Return (X, Y) of the center of cell containing provided text 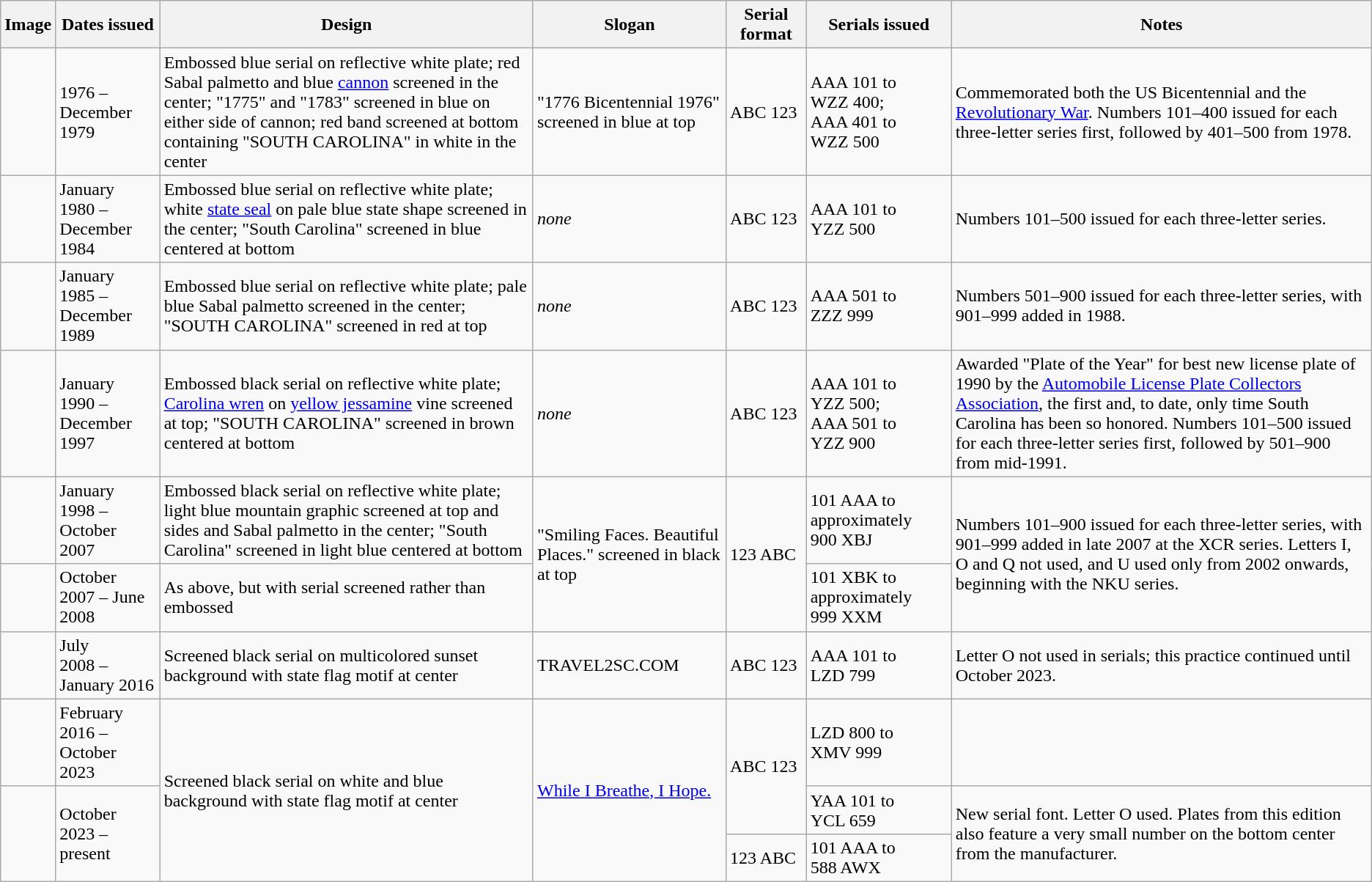
101 AAA to 588 AWX (879, 858)
January 1998 – October 2007 (108, 521)
Design (346, 25)
AAA 101 to WZZ 400; AAA 401 to WZZ 500 (879, 111)
1976 – December 1979 (108, 111)
Numbers 501–900 issued for each three-letter series, with 901–999 added in 1988. (1161, 306)
Numbers 101–500 issued for each three-letter series. (1161, 218)
AAA 501 to ZZZ 999 (879, 306)
New serial font. Letter O used. Plates from this edition also feature a very small number on the bottom center from the manufacturer. (1161, 834)
Serial format (767, 25)
AAA 101 to YZZ 500 (879, 218)
AAA 101 to LZD 799 (879, 665)
Letter O not used in serials; this practice continued until October 2023. (1161, 665)
Screened black serial on multicolored sunset background with state flag motif at center (346, 665)
YAA 101 to YCL 659 (879, 809)
Embossed blue serial on reflective white plate; pale blue Sabal palmetto screened in the center; "SOUTH CAROLINA" screened in red at top (346, 306)
Serials issued (879, 25)
January 1985 – December 1989 (108, 306)
TRAVEL2SC.COM (629, 665)
July2008 – January 2016 (108, 665)
January 1980 – December 1984 (108, 218)
Dates issued (108, 25)
October 2023 – present (108, 834)
Slogan (629, 25)
October 2007 – June2008 (108, 598)
Screened black serial on white and blue background with state flag motif at center (346, 790)
"Smiling Faces. Beautiful Places." screened in black at top (629, 554)
While I Breathe, I Hope. (629, 790)
February 2016 – October 2023 (108, 742)
As above, but with serial screened rather than embossed (346, 598)
LZD 800 to XMV 999 (879, 742)
"1776 Bicentennial 1976" screened in blue at top (629, 111)
101 XBK to approximately 999 XXM (879, 598)
Image (28, 25)
101 AAA to approximately 900 XBJ (879, 521)
Notes (1161, 25)
AAA 101 to YZZ 500; AAA 501 to YZZ 900 (879, 414)
January 1990 – December 1997 (108, 414)
